Locate the cell with the specified text and output its (x, y) center coordinate. 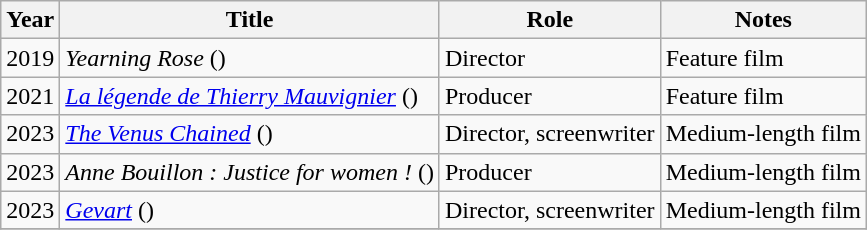
2021 (30, 96)
2019 (30, 58)
Gevart () (250, 210)
La légende de Thierry Mauvignier () (250, 96)
Role (550, 20)
Notes (763, 20)
Yearning Rose () (250, 58)
Title (250, 20)
The Venus Chained () (250, 134)
Director (550, 58)
Anne Bouillon : Justice for women ! () (250, 172)
Year (30, 20)
